Scan for the cell matching the given text and deliver its (x, y) coordinate at center. 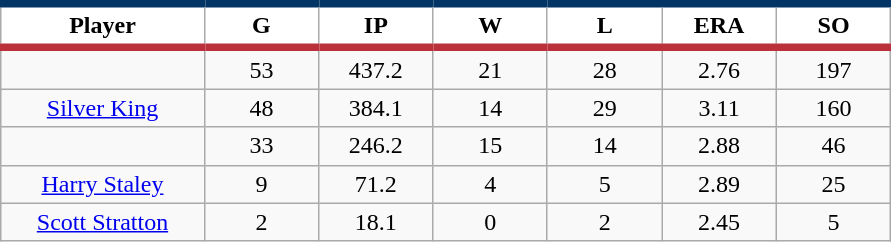
Player (102, 26)
2.89 (719, 184)
384.1 (376, 108)
0 (490, 222)
437.2 (376, 68)
2.45 (719, 222)
160 (833, 108)
53 (261, 68)
L (604, 26)
48 (261, 108)
21 (490, 68)
197 (833, 68)
28 (604, 68)
15 (490, 146)
Silver King (102, 108)
Scott Stratton (102, 222)
9 (261, 184)
4 (490, 184)
IP (376, 26)
Harry Staley (102, 184)
33 (261, 146)
W (490, 26)
G (261, 26)
25 (833, 184)
3.11 (719, 108)
29 (604, 108)
ERA (719, 26)
71.2 (376, 184)
46 (833, 146)
18.1 (376, 222)
2.88 (719, 146)
2.76 (719, 68)
246.2 (376, 146)
SO (833, 26)
